Return the [x, y] coordinate for the center point of the cell that contains the specified text.  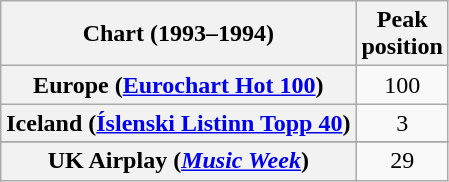
Peakposition [402, 34]
Iceland (Íslenski Listinn Topp 40) [178, 123]
100 [402, 85]
UK Airplay (Music Week) [178, 161]
Europe (Eurochart Hot 100) [178, 85]
29 [402, 161]
Chart (1993–1994) [178, 34]
3 [402, 123]
